Identify which cell holds the provided text, then report its (x, y) central coordinate. 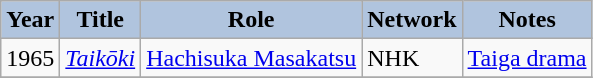
Hachisuka Masakatsu (252, 58)
Year (30, 20)
NHK (412, 58)
Network (412, 20)
Taiga drama (527, 58)
Notes (527, 20)
1965 (30, 58)
Taikōki (100, 58)
Title (100, 20)
Role (252, 20)
